Capture the cell that displays the provided text and extract its [X, Y] central coordinate. 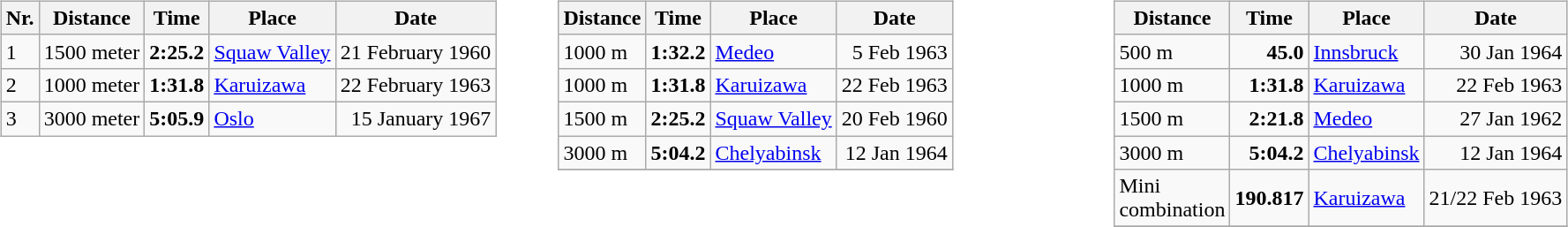
45.0 [1269, 51]
15 January 1967 [416, 118]
20 Feb 1960 [895, 118]
3 [19, 118]
5:05.9 [176, 118]
1000 meter [92, 85]
21 February 1960 [416, 51]
190.817 [1269, 198]
500 m [1172, 51]
Minicombination [1172, 198]
Innsbruck [1366, 51]
Nr. [19, 18]
22 February 1963 [416, 85]
2 [19, 85]
5 Feb 1963 [895, 51]
1:32.2 [678, 51]
21/22 Feb 1963 [1496, 198]
30 Jan 1964 [1496, 51]
Oslo [272, 118]
27 Jan 1962 [1496, 118]
3000 meter [92, 118]
2:21.8 [1269, 118]
1 [19, 51]
1500 meter [92, 51]
